Return (X, Y) of the center of cell containing provided text 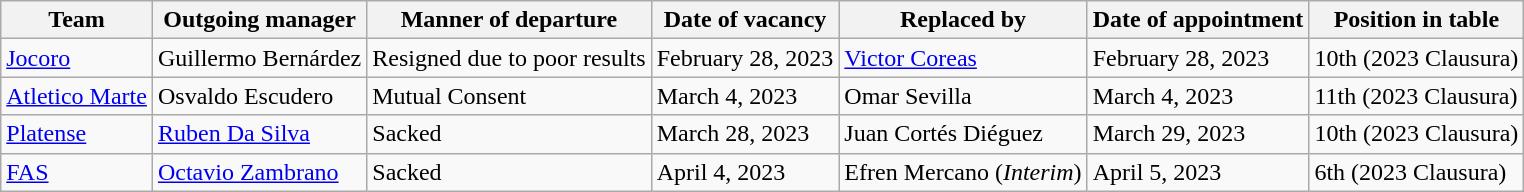
Jocoro (77, 58)
Replaced by (963, 20)
April 5, 2023 (1198, 172)
March 28, 2023 (745, 134)
Efren Mercano (Interim) (963, 172)
Manner of departure (509, 20)
Position in table (1416, 20)
Guillermo Bernárdez (259, 58)
11th (2023 Clausura) (1416, 96)
6th (2023 Clausura) (1416, 172)
Victor Coreas (963, 58)
Platense (77, 134)
Date of appointment (1198, 20)
Octavio Zambrano (259, 172)
March 29, 2023 (1198, 134)
FAS (77, 172)
Resigned due to poor results (509, 58)
Osvaldo Escudero (259, 96)
Omar Sevilla (963, 96)
Ruben Da Silva (259, 134)
April 4, 2023 (745, 172)
Atletico Marte (77, 96)
Date of vacancy (745, 20)
Juan Cortés Diéguez (963, 134)
Team (77, 20)
Outgoing manager (259, 20)
Mutual Consent (509, 96)
